From the cell containing the given text, extract its center point as (X, Y) coordinate. 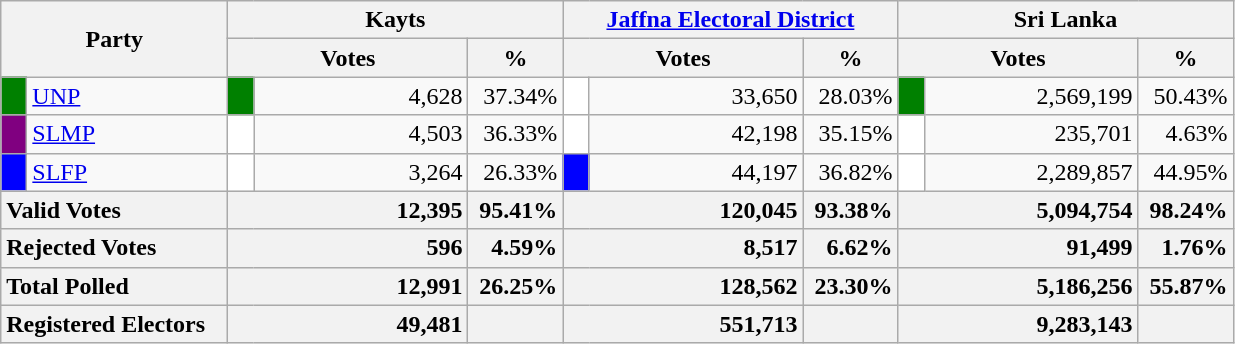
5,094,754 (1018, 210)
12,991 (348, 286)
98.24% (1186, 210)
23.30% (850, 286)
44.95% (1186, 172)
26.33% (516, 172)
Sri Lanka (1066, 20)
9,283,143 (1018, 324)
42,198 (696, 134)
91,499 (1018, 248)
2,569,199 (1031, 96)
4.59% (516, 248)
35.15% (850, 134)
36.82% (850, 172)
50.43% (1186, 96)
49,481 (348, 324)
1.76% (1186, 248)
93.38% (850, 210)
6.62% (850, 248)
28.03% (850, 96)
120,045 (683, 210)
44,197 (696, 172)
Total Polled (114, 286)
33,650 (696, 96)
SLFP (128, 172)
551,713 (683, 324)
36.33% (516, 134)
128,562 (683, 286)
UNP (128, 96)
26.25% (516, 286)
235,701 (1031, 134)
Jaffna Electoral District (730, 20)
2,289,857 (1031, 172)
4.63% (1186, 134)
12,395 (348, 210)
Valid Votes (114, 210)
Rejected Votes (114, 248)
Kayts (396, 20)
4,628 (361, 96)
5,186,256 (1018, 286)
596 (348, 248)
55.87% (1186, 286)
Registered Electors (114, 324)
Party (114, 39)
SLMP (128, 134)
4,503 (361, 134)
3,264 (361, 172)
95.41% (516, 210)
37.34% (516, 96)
8,517 (683, 248)
